Search for the cell housing the specified text and yield its (X, Y) center coordinate. 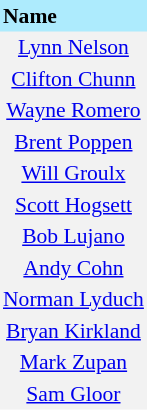
Lynn Nelson (74, 48)
Norman Lyduch (74, 300)
Will Groulx (74, 174)
Bryan Kirkland (74, 331)
Name (74, 16)
Wayne Romero (74, 110)
Scott Hogsett (74, 205)
Clifton Chunn (74, 79)
Sam Gloor (74, 394)
Andy Cohn (74, 268)
Brent Poppen (74, 142)
Bob Lujano (74, 236)
Mark Zupan (74, 362)
